Identify which cell holds the provided text, then report its [X, Y] central coordinate. 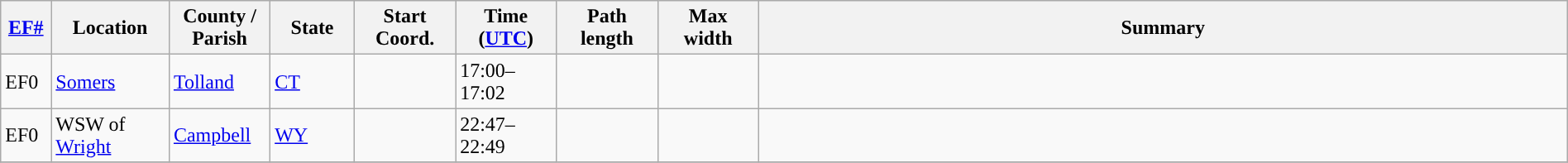
22:47–22:49 [506, 136]
Max width [708, 28]
Somers [111, 81]
Path length [607, 28]
County / Parish [219, 28]
Start Coord. [404, 28]
WY [313, 136]
Location [111, 28]
Time (UTC) [506, 28]
EF# [26, 28]
17:00–17:02 [506, 81]
Summary [1163, 28]
Tolland [219, 81]
CT [313, 81]
State [313, 28]
WSW of Wright [111, 136]
Campbell [219, 136]
